Return (X, Y) of the center of cell containing provided text 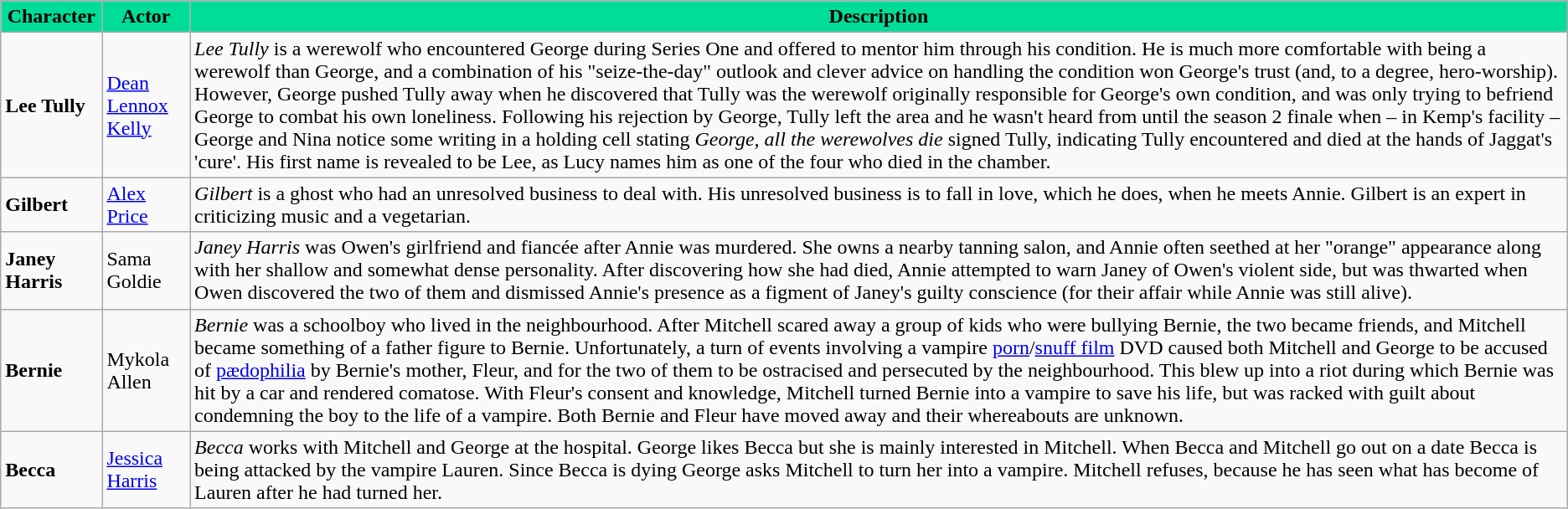
Sama Goldie (146, 270)
Mykola Allen (146, 370)
Gilbert (52, 204)
Jessica Harris (146, 470)
Character (52, 17)
Bernie (52, 370)
Alex Price (146, 204)
Actor (146, 17)
Janey Harris (52, 270)
Description (879, 17)
Becca (52, 470)
Dean Lennox Kelly (146, 105)
Lee Tully (52, 105)
